Output the [x, y] coordinate of the center of the cell containing the given text.  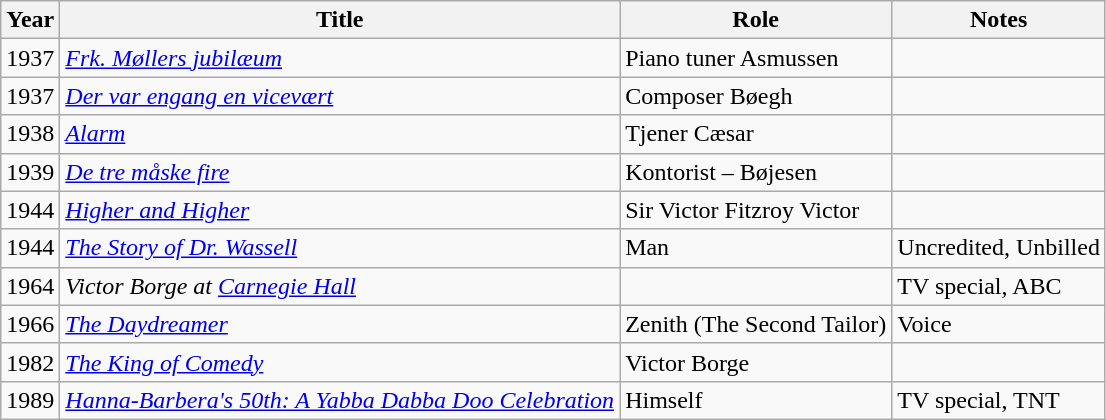
Victor Borge at Carnegie Hall [340, 286]
Man [756, 248]
Year [30, 20]
1982 [30, 362]
Alarm [340, 134]
Notes [999, 20]
The King of Comedy [340, 362]
1964 [30, 286]
1938 [30, 134]
Uncredited, Unbilled [999, 248]
The Story of Dr. Wassell [340, 248]
Frk. Møllers jubilæum [340, 58]
1939 [30, 172]
Sir Victor Fitzroy Victor [756, 210]
TV special, ABC [999, 286]
Piano tuner Asmussen [756, 58]
Zenith (The Second Tailor) [756, 324]
Voice [999, 324]
Himself [756, 400]
TV special, TNT [999, 400]
Composer Bøegh [756, 96]
Hanna-Barbera's 50th: A Yabba Dabba Doo Celebration [340, 400]
The Daydreamer [340, 324]
1966 [30, 324]
Tjener Cæsar [756, 134]
Der var engang en vicevært [340, 96]
1989 [30, 400]
Victor Borge [756, 362]
Role [756, 20]
Kontorist – Bøjesen [756, 172]
De tre måske fire [340, 172]
Title [340, 20]
Higher and Higher [340, 210]
